Return (X, Y) of the center of cell containing provided text 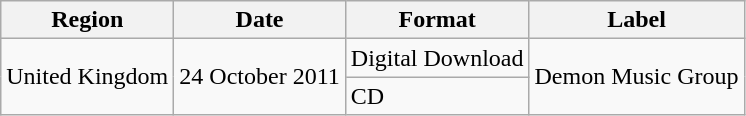
Label (636, 20)
Demon Music Group (636, 77)
CD (437, 96)
United Kingdom (88, 77)
Digital Download (437, 58)
Format (437, 20)
24 October 2011 (260, 77)
Region (88, 20)
Date (260, 20)
